Return [X, Y] of the center of cell containing provided text 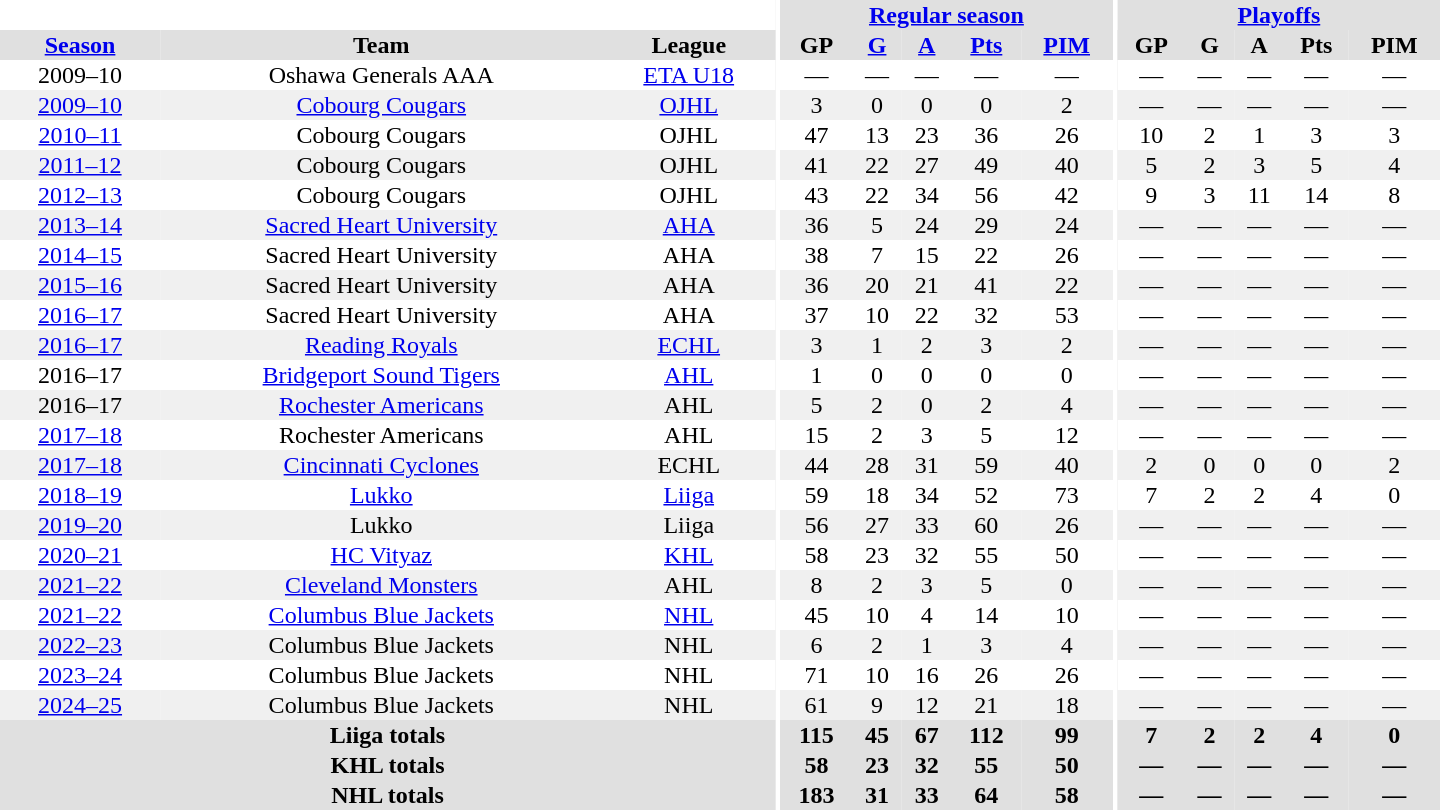
99 [1066, 735]
2019–20 [80, 525]
16 [927, 675]
2015–16 [80, 285]
37 [816, 315]
Cleveland Monsters [381, 585]
47 [816, 135]
112 [986, 735]
Cincinnati Cyclones [381, 465]
Reading Royals [381, 345]
73 [1066, 495]
42 [1066, 195]
KHL [688, 555]
43 [816, 195]
2010–11 [80, 135]
67 [927, 735]
Season [80, 45]
Liiga totals [388, 735]
2011–12 [80, 165]
71 [816, 675]
ETA U18 [688, 75]
Team [381, 45]
2020–21 [80, 555]
Bridgeport Sound Tigers [381, 375]
49 [986, 165]
60 [986, 525]
NHL totals [388, 795]
44 [816, 465]
2023–24 [80, 675]
Regular season [946, 15]
2018–19 [80, 495]
6 [816, 645]
28 [877, 465]
Oshawa Generals AAA [381, 75]
2014–15 [80, 255]
64 [986, 795]
52 [986, 495]
29 [986, 225]
183 [816, 795]
2012–13 [80, 195]
11 [1259, 195]
115 [816, 735]
Playoffs [1279, 15]
League [688, 45]
61 [816, 705]
2013–14 [80, 225]
2022–23 [80, 645]
20 [877, 285]
38 [816, 255]
KHL totals [388, 765]
2024–25 [80, 705]
53 [1066, 315]
13 [877, 135]
HC Vityaz [381, 555]
